Detect which cell encompasses the target text, then output its (X, Y) center coordinate. 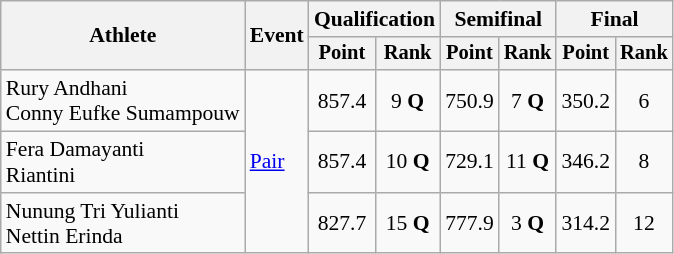
6 (644, 100)
827.7 (342, 224)
350.2 (586, 100)
346.2 (586, 162)
3 Q (528, 224)
777.9 (470, 224)
Pair (277, 162)
750.9 (470, 100)
Rury AndhaniConny Eufke Sumampouw (123, 100)
9 Q (408, 100)
Semifinal (498, 19)
Event (277, 36)
Fera DamayantiRiantini (123, 162)
8 (644, 162)
314.2 (586, 224)
Final (614, 19)
11 Q (528, 162)
Qualification (374, 19)
729.1 (470, 162)
12 (644, 224)
15 Q (408, 224)
Nunung Tri YuliantiNettin Erinda (123, 224)
Athlete (123, 36)
7 Q (528, 100)
10 Q (408, 162)
